For the text-containing cell, return its midpoint in [X, Y] coordinate format. 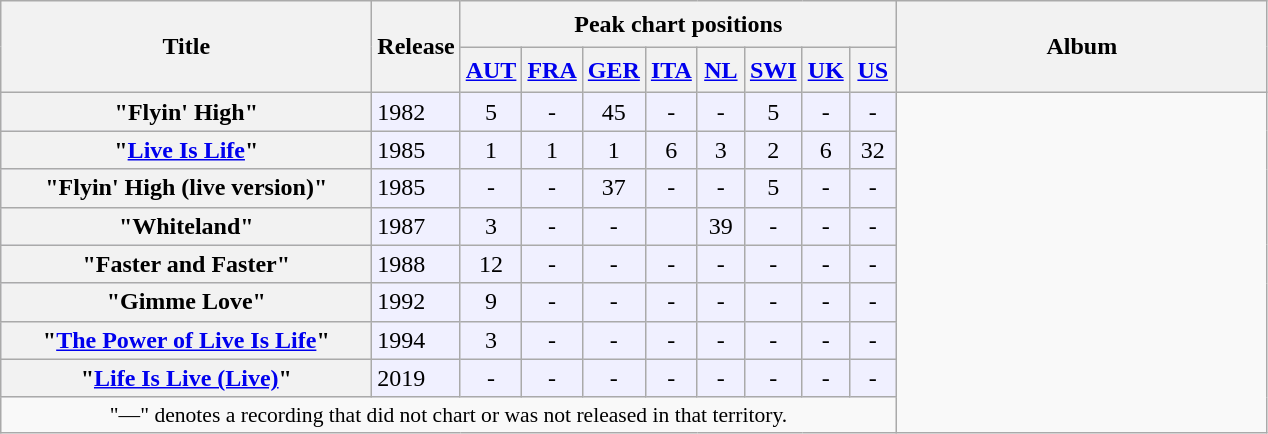
GER [614, 70]
37 [614, 188]
9 [491, 302]
32 [872, 150]
Title [186, 47]
Peak chart positions [678, 24]
"Gimme Love" [186, 302]
"Whiteland" [186, 226]
2 [773, 150]
"The Power of Live Is Life" [186, 340]
"Life Is Live (Live)" [186, 378]
Album [1082, 47]
"Flyin' High" [186, 112]
SWI [773, 70]
"Faster and Faster" [186, 264]
UK [826, 70]
1987 [416, 226]
12 [491, 264]
1994 [416, 340]
AUT [491, 70]
NL [720, 70]
1992 [416, 302]
"Flyin' High (live version)" [186, 188]
1982 [416, 112]
45 [614, 112]
"Live Is Life" [186, 150]
ITA [671, 70]
FRA [552, 70]
US [872, 70]
2019 [416, 378]
39 [720, 226]
"—" denotes a recording that did not chart or was not released in that territory. [449, 415]
1988 [416, 264]
Release [416, 47]
